Capture the cell that displays the provided text and extract its [X, Y] central coordinate. 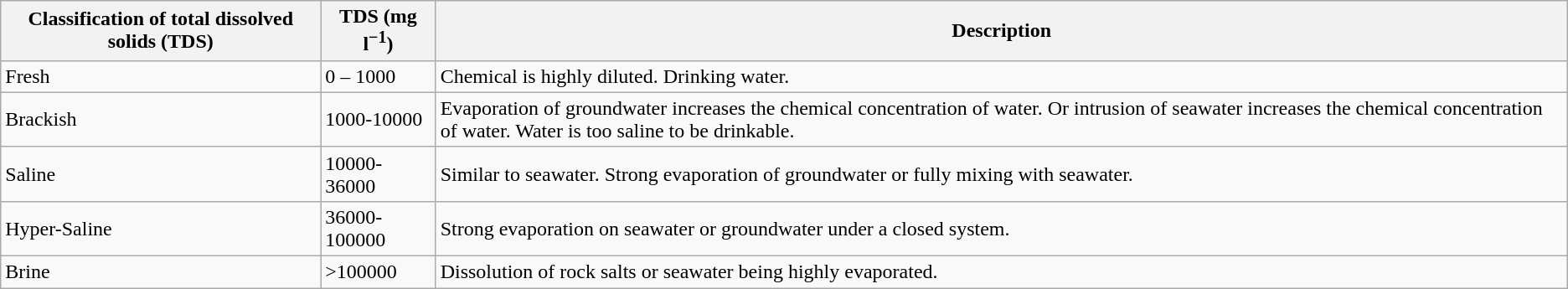
Brine [161, 272]
Fresh [161, 76]
10000-36000 [379, 174]
Chemical is highly diluted. Drinking water. [1002, 76]
36000-100000 [379, 228]
Classification of total dissolved solids (TDS) [161, 31]
1000-10000 [379, 119]
Dissolution of rock salts or seawater being highly evaporated. [1002, 272]
Description [1002, 31]
TDS (mg l−1) [379, 31]
Hyper-Saline [161, 228]
Strong evaporation on seawater or groundwater under a closed system. [1002, 228]
Similar to seawater. Strong evaporation of groundwater or fully mixing with seawater. [1002, 174]
Brackish [161, 119]
Saline [161, 174]
>100000 [379, 272]
0 – 1000 [379, 76]
